Output the [x, y] coordinate of the center of the cell containing the given text.  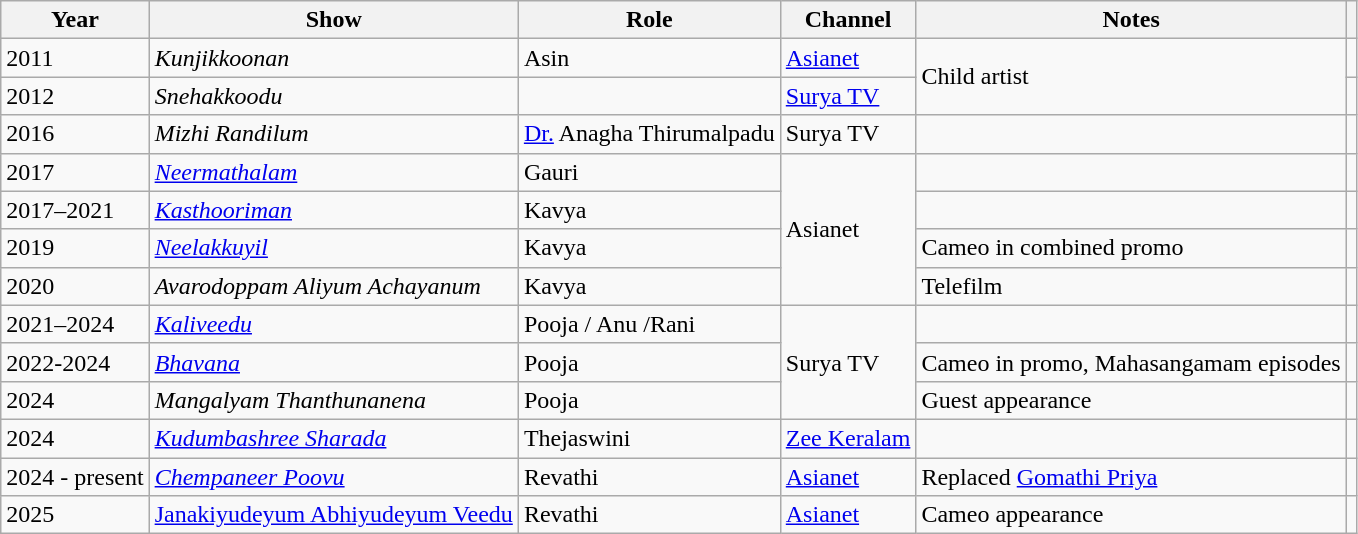
Avarodoppam Aliyum Achayanum [334, 286]
Janakiyudeyum Abhiyudeyum Veedu [334, 515]
2022-2024 [75, 362]
Mangalyam Thanthunanena [334, 400]
Kunjikkoonan [334, 58]
Zee Keralam [848, 438]
Channel [848, 20]
2024 - present [75, 477]
2012 [75, 96]
Thejaswini [649, 438]
Guest appearance [1131, 400]
Snehakkoodu [334, 96]
2016 [75, 134]
Telefilm [1131, 286]
Neermathalam [334, 172]
Pooja / Anu /Rani [649, 324]
Cameo in promo, Mahasangamam episodes [1131, 362]
Child artist [1131, 77]
2017 [75, 172]
Neelakkuyil [334, 248]
Notes [1131, 20]
2019 [75, 248]
Gauri [649, 172]
2021–2024 [75, 324]
Kudumbashree Sharada [334, 438]
Chempaneer Poovu [334, 477]
Cameo appearance [1131, 515]
Kasthooriman [334, 210]
Kaliveedu [334, 324]
Bhavana [334, 362]
Cameo in combined promo [1131, 248]
Year [75, 20]
Show [334, 20]
Dr. Anagha Thirumalpadu [649, 134]
2011 [75, 58]
2017–2021 [75, 210]
Replaced Gomathi Priya [1131, 477]
Asin [649, 58]
Role [649, 20]
2025 [75, 515]
Mizhi Randilum [334, 134]
2020 [75, 286]
